Extract the (X, Y) coordinate from the center of the cell holding the provided text.  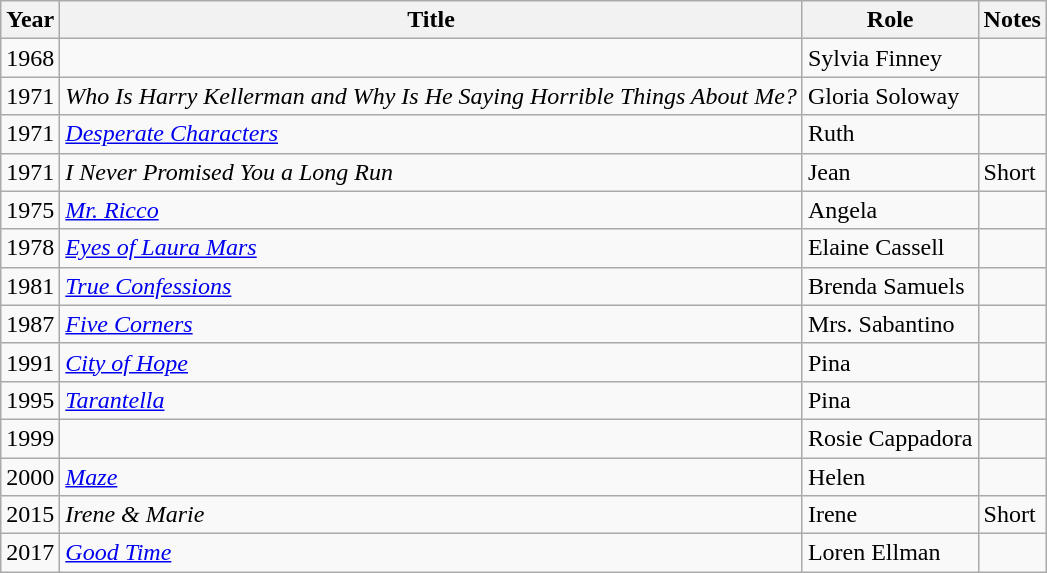
Rosie Cappadora (890, 438)
1995 (30, 400)
1991 (30, 362)
Irene & Marie (432, 515)
Desperate Characters (432, 134)
Mrs. Sabantino (890, 324)
Angela (890, 210)
2000 (30, 477)
Year (30, 20)
City of Hope (432, 362)
Title (432, 20)
Jean (890, 172)
Helen (890, 477)
1975 (30, 210)
Who Is Harry Kellerman and Why Is He Saying Horrible Things About Me? (432, 96)
Loren Ellman (890, 553)
Five Corners (432, 324)
Mr. Ricco (432, 210)
Notes (1012, 20)
Good Time (432, 553)
Tarantella (432, 400)
Sylvia Finney (890, 58)
1968 (30, 58)
True Confessions (432, 286)
Role (890, 20)
Maze (432, 477)
Brenda Samuels (890, 286)
Eyes of Laura Mars (432, 248)
2017 (30, 553)
I Never Promised You a Long Run (432, 172)
1981 (30, 286)
1987 (30, 324)
1978 (30, 248)
2015 (30, 515)
Gloria Soloway (890, 96)
Ruth (890, 134)
Irene (890, 515)
Elaine Cassell (890, 248)
1999 (30, 438)
